Pinpoint the cell where the given text exists, returning its (X, Y) midpoint coordinate. 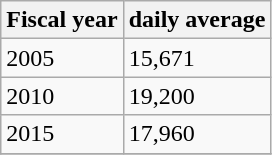
daily average (197, 20)
2005 (62, 58)
19,200 (197, 96)
17,960 (197, 134)
2015 (62, 134)
Fiscal year (62, 20)
15,671 (197, 58)
2010 (62, 96)
